Detect which cell encompasses the target text, then output its [X, Y] center coordinate. 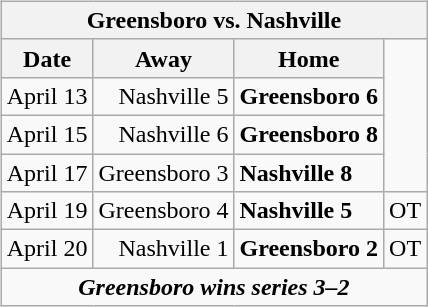
Greensboro wins series 3–2 [214, 287]
Greensboro 3 [164, 173]
Away [164, 58]
April 13 [47, 96]
April 17 [47, 173]
Greensboro 4 [164, 211]
Nashville 1 [164, 249]
Greensboro 2 [309, 249]
Nashville 8 [309, 173]
Nashville 6 [164, 134]
Greensboro vs. Nashville [214, 20]
Home [309, 58]
Greensboro 6 [309, 96]
Date [47, 58]
April 19 [47, 211]
Greensboro 8 [309, 134]
April 15 [47, 134]
April 20 [47, 249]
